Detect which cell encompasses the target text, then output its [X, Y] center coordinate. 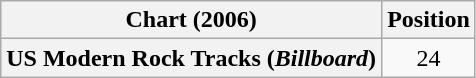
24 [429, 58]
US Modern Rock Tracks (Billboard) [192, 58]
Position [429, 20]
Chart (2006) [192, 20]
